Find where the given text appears and provide that cell's center as (x, y) coordinate. 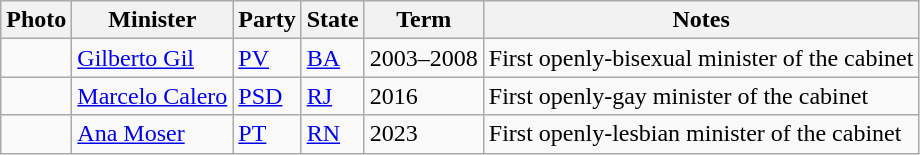
PSD (267, 96)
PV (267, 58)
Term (424, 20)
First openly-bisexual minister of the cabinet (701, 58)
Marcelo Calero (152, 96)
First openly-gay minister of the cabinet (701, 96)
2023 (424, 134)
Notes (701, 20)
State (332, 20)
BA (332, 58)
Ana Moser (152, 134)
Photo (36, 20)
PT (267, 134)
RJ (332, 96)
First openly-lesbian minister of the cabinet (701, 134)
2016 (424, 96)
2003–2008 (424, 58)
RN (332, 134)
Party (267, 20)
Gilberto Gil (152, 58)
Minister (152, 20)
